Provide the (x, y) coordinate of the cell's center where the given text is located.  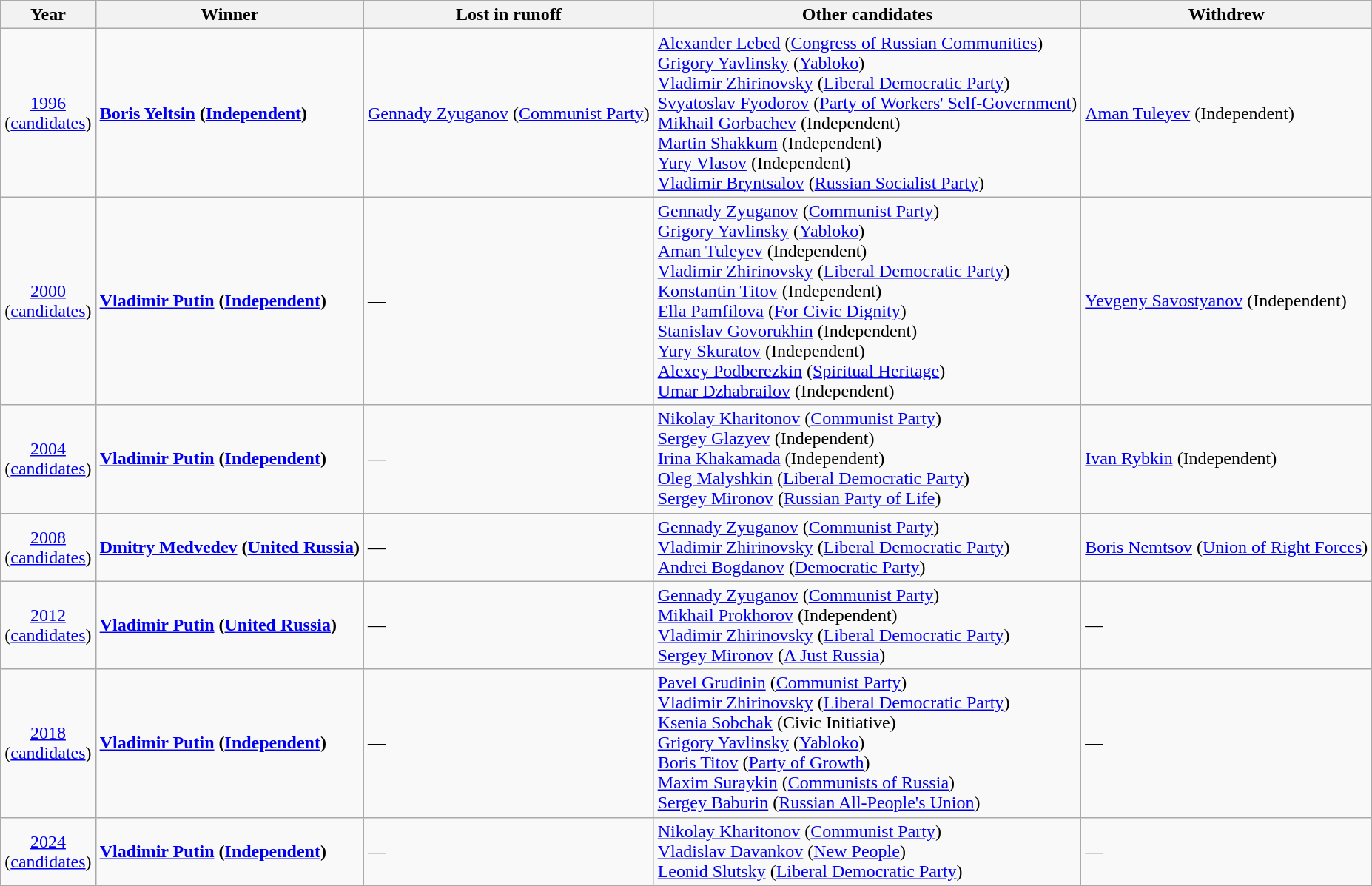
Gennady Zyuganov (Communist Party)Mikhail Prokhorov (Independent)Vladimir Zhirinovsky (Liberal Democratic Party)Sergey Mironov (A Just Russia) (867, 625)
Vladimir Putin (United Russia) (229, 625)
Gennady Zyuganov (Communist Party)Vladimir Zhirinovsky (Liberal Democratic Party)Andrei Bogdanov (Democratic Party) (867, 547)
Boris Nemtsov (Union of Right Forces) (1227, 547)
Nikolay Kharitonov (Communist Party)Vladislav Davankov (New People)Leonid Slutsky (Liberal Democratic Party) (867, 851)
Lost in runoff (508, 15)
1996(candidates) (48, 113)
2012(candidates) (48, 625)
Other candidates (867, 15)
2008(candidates) (48, 547)
Withdrew (1227, 15)
2024(candidates) (48, 851)
Aman Tuleyev (Independent) (1227, 113)
Year (48, 15)
Ivan Rybkin (Independent) (1227, 459)
2000(candidates) (48, 301)
Boris Yeltsin (Independent) (229, 113)
Gennady Zyuganov (Communist Party) (508, 113)
Yevgeny Savostyanov (Independent) (1227, 301)
Dmitry Medvedev (United Russia) (229, 547)
2004(candidates) (48, 459)
Winner (229, 15)
2018(candidates) (48, 743)
